Detect which cell encompasses the target text, then output its [X, Y] center coordinate. 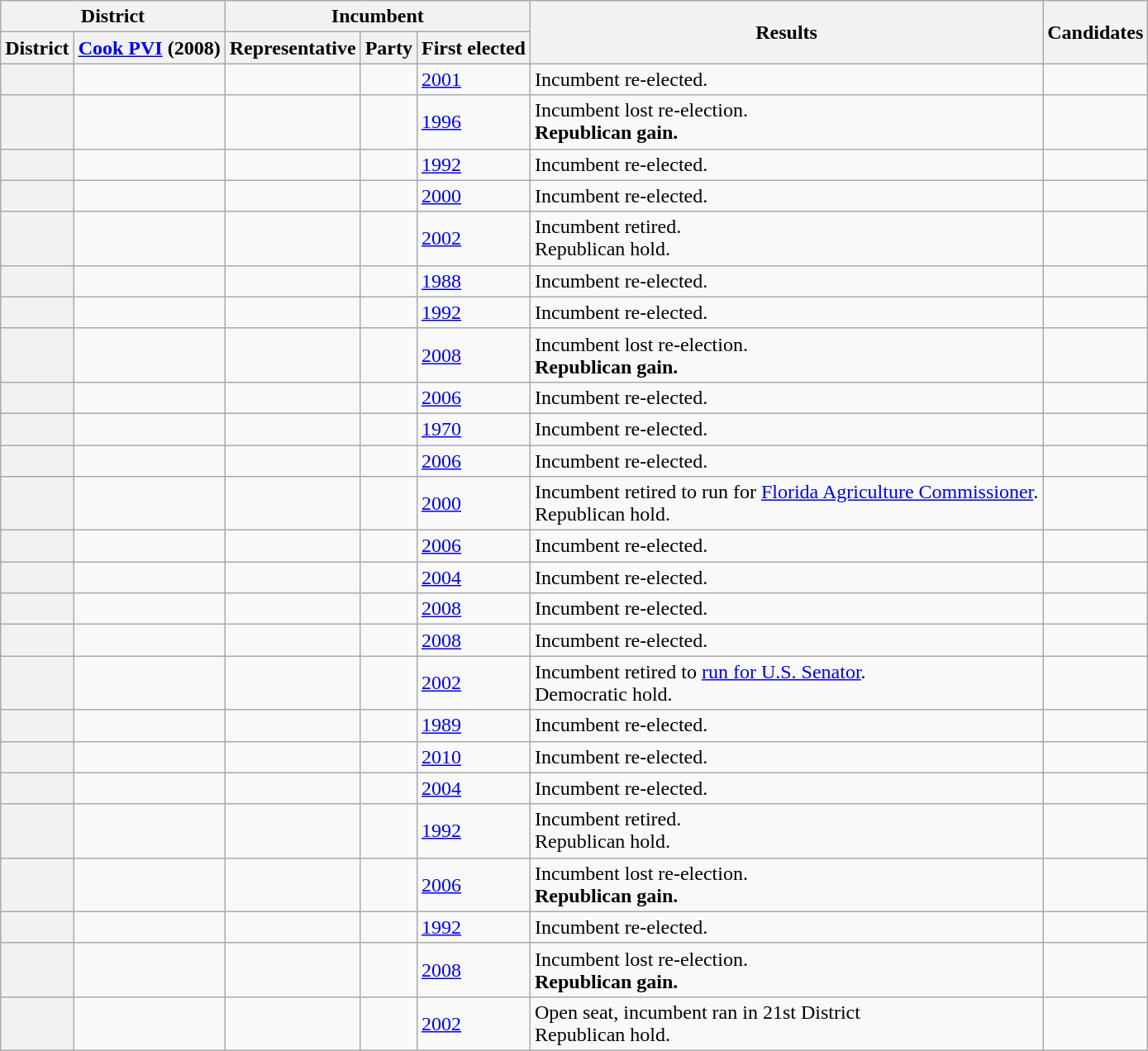
Incumbent retired to run for Florida Agriculture Commissioner.Republican hold. [786, 504]
2001 [473, 79]
First elected [473, 48]
Open seat, incumbent ran in 21st DistrictRepublican hold. [786, 1023]
Cook PVI (2008) [149, 48]
2010 [473, 757]
Incumbent retired to run for U.S. Senator.Democratic hold. [786, 682]
1988 [473, 281]
Party [388, 48]
Incumbent [377, 17]
Representative [293, 48]
Results [786, 32]
1989 [473, 725]
1970 [473, 429]
Candidates [1096, 32]
1996 [473, 122]
